Extract the [X, Y] coordinate from the center of the cell holding the provided text.  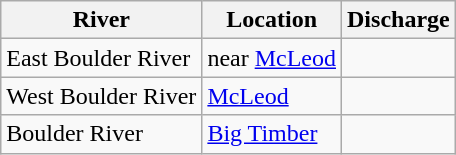
Discharge [399, 20]
McLeod [272, 96]
Location [272, 20]
River [102, 20]
East Boulder River [102, 58]
near McLeod [272, 58]
West Boulder River [102, 96]
Big Timber [272, 134]
Boulder River [102, 134]
